Locate the cell with the specified text and output its (x, y) center coordinate. 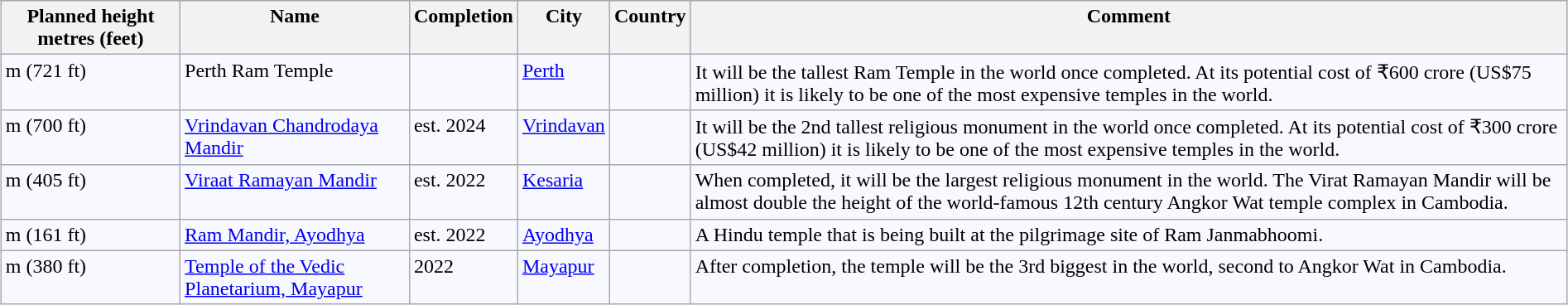
Vrindavan (563, 138)
Ayodhya (563, 235)
est. 2024 (464, 138)
m (161 ft) (90, 235)
2022 (464, 277)
Country (650, 28)
Completion (464, 28)
A Hindu temple that is being built at the pilgrimage site of Ram Janmabhoomi. (1129, 235)
Vrindavan Chandrodaya Mandir (295, 138)
m (700 ft) (90, 138)
m (721 ft) (90, 83)
City (563, 28)
Temple of the Vedic Planetarium, Mayapur (295, 277)
Ram Mandir, Ayodhya (295, 235)
Perth (563, 83)
Planned height metres (feet) (90, 28)
Perth Ram Temple (295, 83)
Name (295, 28)
m (380 ft) (90, 277)
Kesaria (563, 192)
After completion, the temple will be the 3rd biggest in the world, second to Angkor Wat in Cambodia. (1129, 277)
Mayapur (563, 277)
Viraat Ramayan Mandir (295, 192)
Comment (1129, 28)
m (405 ft) (90, 192)
